Locate the cell with the specified text and output its [X, Y] center coordinate. 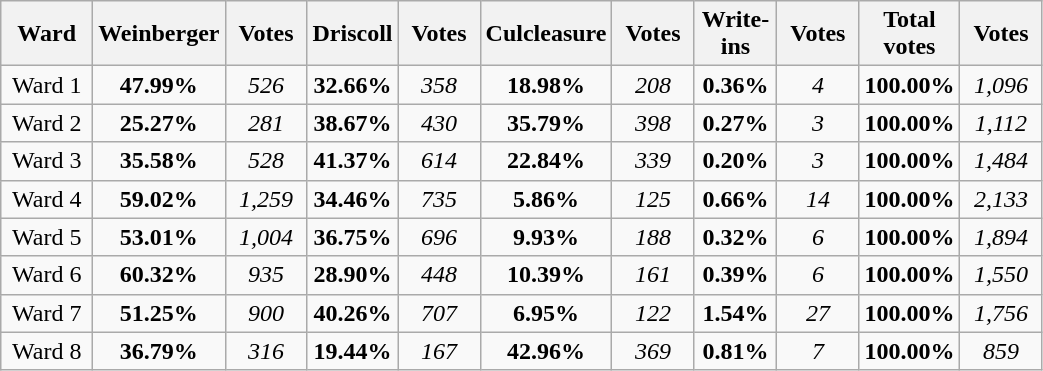
28.90% [352, 275]
2,133 [1001, 199]
125 [653, 199]
42.96% [546, 351]
Ward [47, 34]
34.46% [352, 199]
358 [439, 85]
935 [266, 275]
36.75% [352, 237]
35.79% [546, 123]
0.66% [736, 199]
19.44% [352, 351]
35.58% [159, 161]
Ward 5 [47, 237]
Ward 2 [47, 123]
0.32% [736, 237]
1,550 [1001, 275]
1,096 [1001, 85]
41.37% [352, 161]
0.27% [736, 123]
369 [653, 351]
0.36% [736, 85]
38.67% [352, 123]
339 [653, 161]
281 [266, 123]
40.26% [352, 313]
1,004 [266, 237]
696 [439, 237]
1,112 [1001, 123]
Total votes [910, 34]
167 [439, 351]
Weinberger [159, 34]
53.01% [159, 237]
614 [439, 161]
Ward 1 [47, 85]
526 [266, 85]
Culcleasure [546, 34]
Ward 4 [47, 199]
47.99% [159, 85]
Ward 7 [47, 313]
22.84% [546, 161]
448 [439, 275]
528 [266, 161]
25.27% [159, 123]
161 [653, 275]
0.81% [736, 351]
1.54% [736, 313]
208 [653, 85]
1,756 [1001, 313]
4 [818, 85]
398 [653, 123]
5.86% [546, 199]
Ward 8 [47, 351]
6.95% [546, 313]
9.93% [546, 237]
51.25% [159, 313]
Write-ins [736, 34]
859 [1001, 351]
Ward 3 [47, 161]
735 [439, 199]
Ward 6 [47, 275]
1,484 [1001, 161]
36.79% [159, 351]
7 [818, 351]
316 [266, 351]
60.32% [159, 275]
32.66% [352, 85]
14 [818, 199]
10.39% [546, 275]
122 [653, 313]
27 [818, 313]
188 [653, 237]
707 [439, 313]
1,259 [266, 199]
18.98% [546, 85]
0.39% [736, 275]
Driscoll [352, 34]
59.02% [159, 199]
900 [266, 313]
0.20% [736, 161]
1,894 [1001, 237]
430 [439, 123]
